Search for the cell housing the specified text and yield its [X, Y] center coordinate. 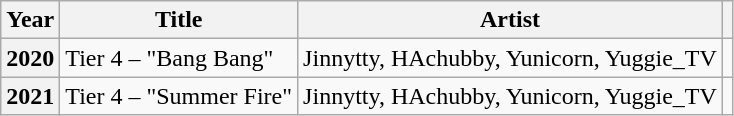
Artist [510, 20]
Title [179, 20]
2021 [30, 96]
Tier 4 – "Bang Bang" [179, 58]
2020 [30, 58]
Tier 4 – "Summer Fire" [179, 96]
Year [30, 20]
